Detect which cell encompasses the target text, then output its (x, y) center coordinate. 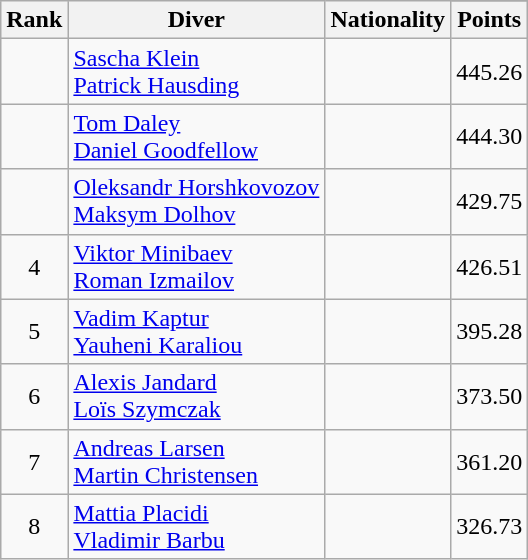
444.30 (490, 136)
8 (34, 526)
Andreas LarsenMartin Christensen (196, 462)
Tom DaleyDaniel Goodfellow (196, 136)
Viktor MinibaevRoman Izmailov (196, 266)
395.28 (490, 332)
326.73 (490, 526)
Diver (196, 20)
Nationality (388, 20)
Alexis JandardLoïs Szymczak (196, 396)
Vadim KapturYauheni Karaliou (196, 332)
Points (490, 20)
426.51 (490, 266)
Oleksandr HorshkovozovMaksym Dolhov (196, 202)
Sascha KleinPatrick Hausding (196, 72)
445.26 (490, 72)
429.75 (490, 202)
Mattia PlacidiVladimir Barbu (196, 526)
Rank (34, 20)
373.50 (490, 396)
361.20 (490, 462)
7 (34, 462)
5 (34, 332)
4 (34, 266)
6 (34, 396)
